Identify which cell holds the provided text, then report its (x, y) central coordinate. 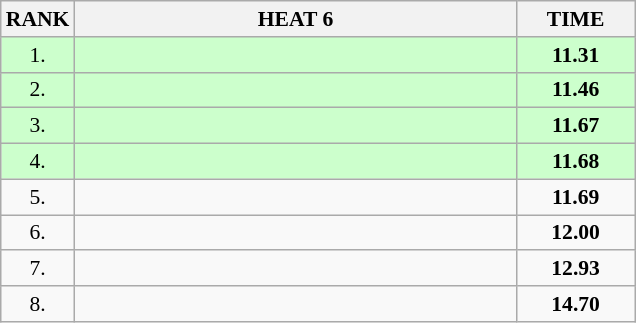
14.70 (576, 304)
11.69 (576, 197)
8. (38, 304)
7. (38, 269)
3. (38, 126)
11.67 (576, 126)
4. (38, 162)
11.31 (576, 55)
6. (38, 233)
TIME (576, 19)
12.00 (576, 233)
11.46 (576, 90)
HEAT 6 (295, 19)
2. (38, 90)
11.68 (576, 162)
1. (38, 55)
12.93 (576, 269)
5. (38, 197)
RANK (38, 19)
